Detect which cell encompasses the target text, then output its (X, Y) center coordinate. 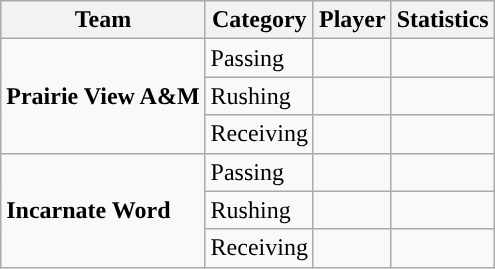
Statistics (442, 20)
Prairie View A&M (103, 96)
Player (352, 20)
Incarnate Word (103, 210)
Team (103, 20)
Category (259, 20)
